Detect which cell encompasses the target text, then output its [x, y] center coordinate. 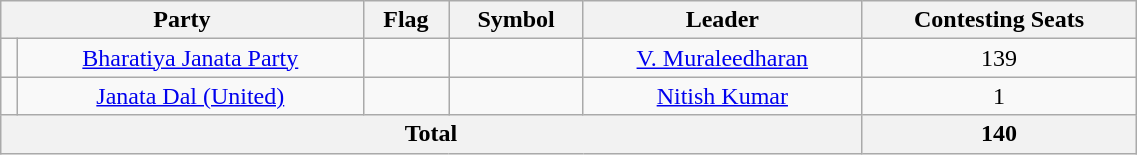
V. Muraleedharan [722, 58]
140 [999, 134]
Leader [722, 20]
1 [999, 96]
Janata Dal (United) [190, 96]
Total [431, 134]
Bharatiya Janata Party [190, 58]
Symbol [516, 20]
139 [999, 58]
Flag [406, 20]
Party [182, 20]
Contesting Seats [999, 20]
Nitish Kumar [722, 96]
